Search for the cell housing the specified text and yield its [x, y] center coordinate. 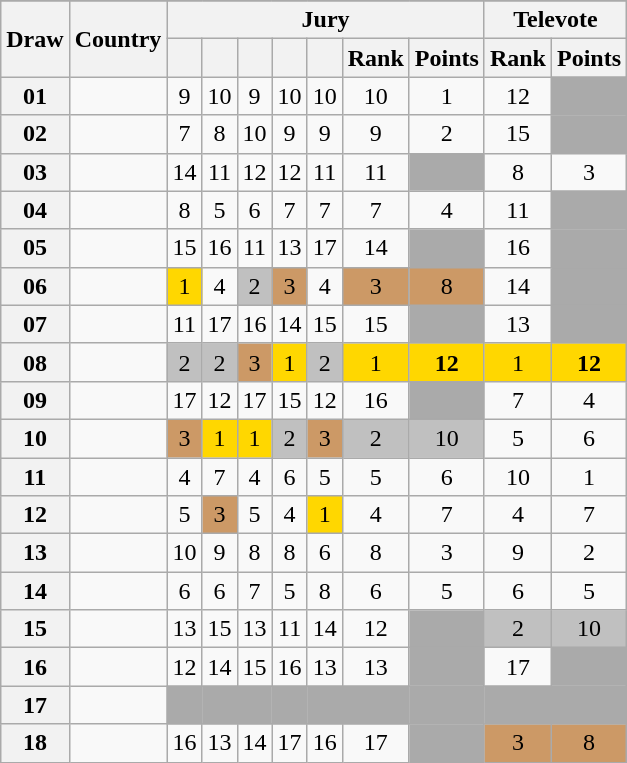
03 [35, 172]
06 [35, 286]
09 [35, 400]
04 [35, 210]
05 [35, 248]
18 [35, 743]
Jury [326, 20]
Televote [555, 20]
02 [35, 134]
01 [35, 96]
07 [35, 324]
08 [35, 362]
Country [118, 39]
Draw [35, 39]
